Detect which cell encompasses the target text, then output its [X, Y] center coordinate. 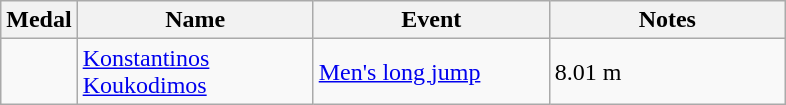
Event [431, 20]
Notes [667, 20]
Name [195, 20]
8.01 m [667, 72]
Men's long jump [431, 72]
Medal [39, 20]
Konstantinos Koukodimos [195, 72]
